Provide the (x, y) coordinate of the cell's center where the given text is located.  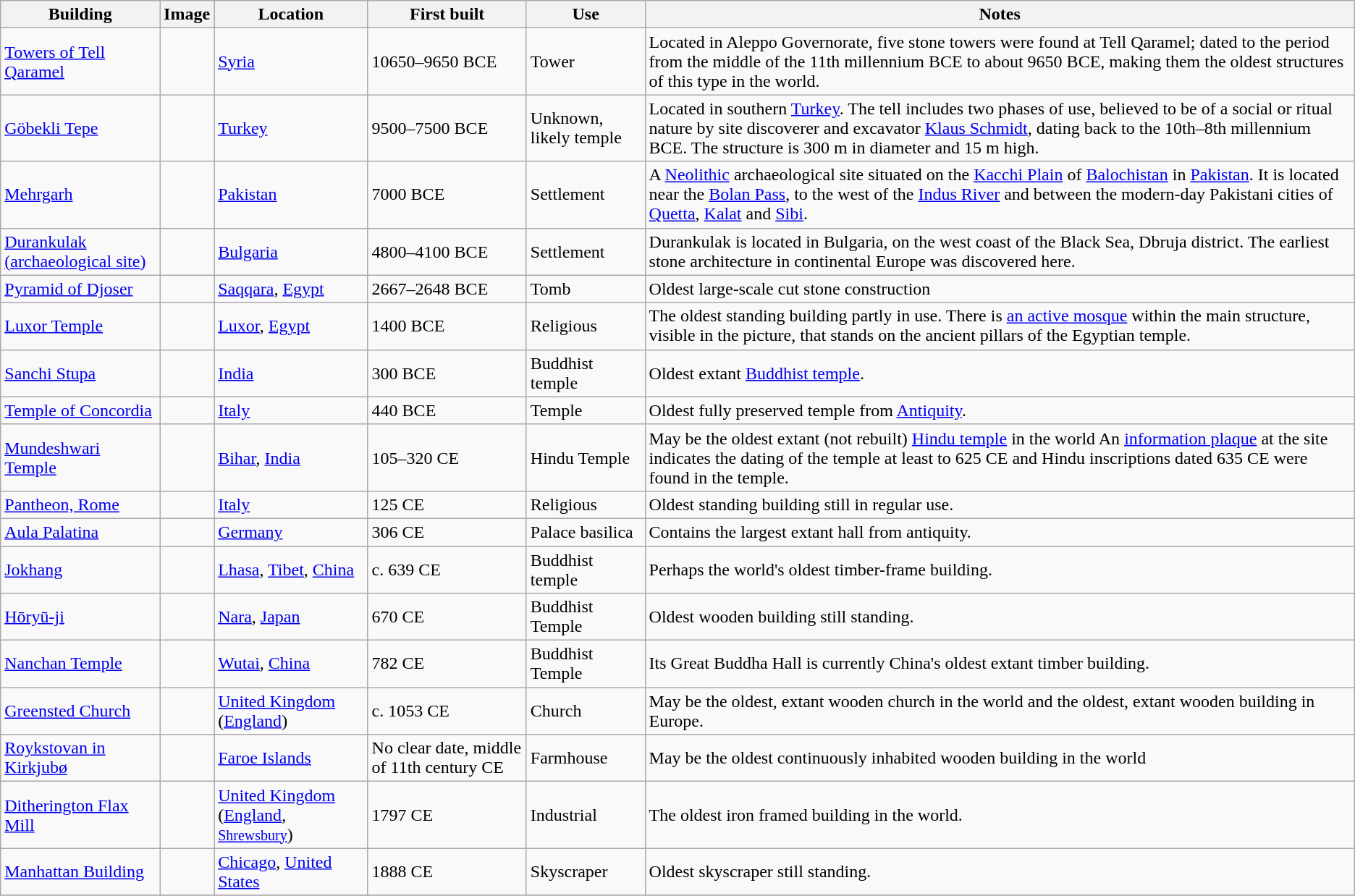
Pyramid of Djoser (80, 289)
1888 CE (447, 871)
Pantheon, Rome (80, 504)
Contains the largest extant hall from antiquity. (1000, 532)
Faroe Islands (291, 758)
1797 CE (447, 815)
782 CE (447, 664)
Use (586, 14)
India (291, 373)
Oldest standing building still in regular use. (1000, 504)
Towers of Tell Qaramel (80, 62)
May be the oldest continuously inhabited wooden building in the world (1000, 758)
300 BCE (447, 373)
Oldest wooden building still standing. (1000, 617)
Sanchi Stupa (80, 373)
Jokhang (80, 569)
Its Great Buddha Hall is currently China's oldest extant timber building. (1000, 664)
Turkey (291, 128)
125 CE (447, 504)
440 BCE (447, 410)
First built (447, 14)
Oldest large-scale cut stone construction (1000, 289)
7000 BCE (447, 195)
Syria (291, 62)
Oldest extant Buddhist temple. (1000, 373)
Perhaps the world's oldest timber-frame building. (1000, 569)
Temple (586, 410)
Oldest skyscraper still standing. (1000, 871)
May be the oldest, extant wooden church in the world and the oldest, extant wooden building in Europe. (1000, 711)
Tomb (586, 289)
Luxor Temple (80, 326)
9500–7500 BCE (447, 128)
Roykstovan in Kirkjubø (80, 758)
Germany (291, 532)
1400 BCE (447, 326)
Nara, Japan (291, 617)
Lhasa, Tibet, China (291, 569)
Ditherington Flax Mill (80, 815)
4800–4100 BCE (447, 252)
The oldest iron framed building in the world. (1000, 815)
Notes (1000, 14)
Wutai, China (291, 664)
Hōryū-ji (80, 617)
Unknown, likely temple (586, 128)
United Kingdom (England, Shrewsbury) (291, 815)
105–320 CE (447, 457)
Skyscraper (586, 871)
2667–2648 BCE (447, 289)
Oldest fully preserved temple from Antiquity. (1000, 410)
Saqqara, Egypt (291, 289)
c. 639 CE (447, 569)
No clear date, middle of 11th century CE (447, 758)
10650–9650 BCE (447, 62)
Farmhouse (586, 758)
Bihar, India (291, 457)
Bulgaria (291, 252)
Image (187, 14)
Industrial (586, 815)
c. 1053 CE (447, 711)
306 CE (447, 532)
Nanchan Temple (80, 664)
Göbekli Tepe (80, 128)
Manhattan Building (80, 871)
Location (291, 14)
Hindu Temple (586, 457)
670 CE (447, 617)
United Kingdom (England) (291, 711)
Durankulak (archaeological site) (80, 252)
Chicago, United States (291, 871)
Aula Palatina (80, 532)
Luxor, Egypt (291, 326)
Pakistan (291, 195)
Tower (586, 62)
Temple of Concordia (80, 410)
Palace basilica (586, 532)
Greensted Church (80, 711)
Building (80, 14)
Mehrgarh (80, 195)
Mundeshwari Temple (80, 457)
Church (586, 711)
